Determine the [X, Y] coordinate at the center of the cell enclosing the given text.  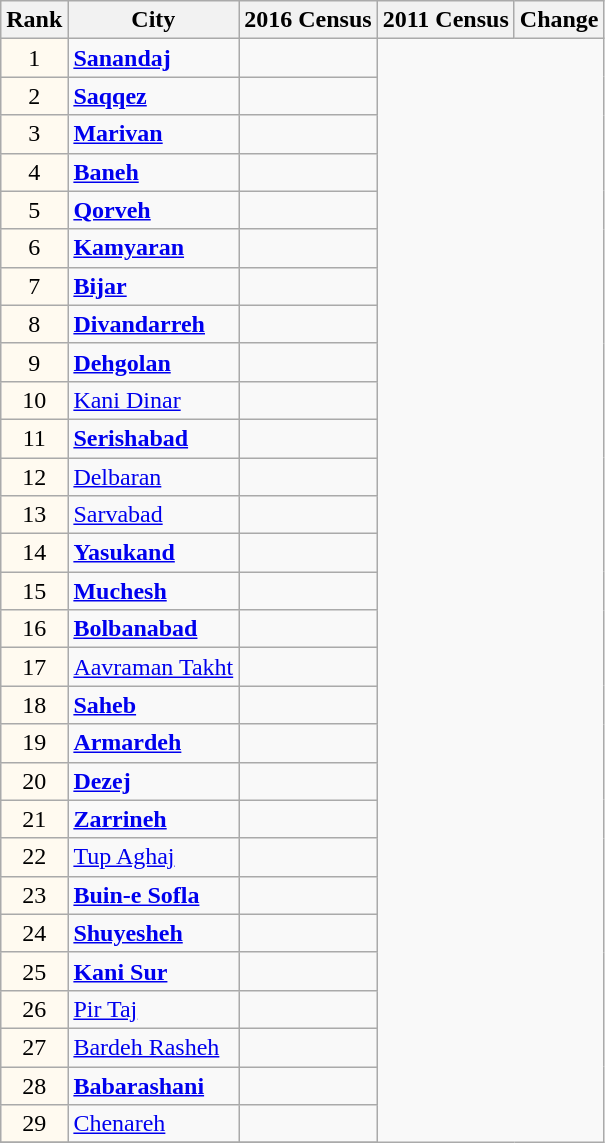
Babarashani [154, 1085]
Dehgolan [154, 362]
22 [34, 857]
20 [34, 781]
8 [34, 324]
Baneh [154, 172]
Serishabad [154, 438]
Pir Taj [154, 1009]
16 [34, 629]
17 [34, 667]
6 [34, 248]
Muchesh [154, 591]
18 [34, 705]
Aavraman Takht [154, 667]
2 [34, 96]
26 [34, 1009]
Delbaran [154, 477]
2016 Census [308, 20]
Chenareh [154, 1124]
Kamyaran [154, 248]
12 [34, 477]
13 [34, 515]
24 [34, 933]
Bijar [154, 286]
7 [34, 286]
28 [34, 1085]
Tup Aghaj [154, 857]
Buin-e Sofla [154, 895]
Zarrineh [154, 819]
29 [34, 1124]
City [154, 20]
27 [34, 1047]
9 [34, 362]
3 [34, 134]
25 [34, 971]
1 [34, 58]
Qorveh [154, 210]
21 [34, 819]
Bolbanabad [154, 629]
Rank [34, 20]
Kani Sur [154, 971]
15 [34, 591]
Saqqez [154, 96]
11 [34, 438]
2011 Census [446, 20]
5 [34, 210]
Shuyesheh [154, 933]
Kani Dinar [154, 400]
Sarvabad [154, 515]
Change [559, 20]
4 [34, 172]
Dezej [154, 781]
Sanandaj [154, 58]
Bardeh Rasheh [154, 1047]
10 [34, 400]
23 [34, 895]
Saheb [154, 705]
19 [34, 743]
Marivan [154, 134]
Armardeh [154, 743]
Yasukand [154, 553]
Divandarreh [154, 324]
14 [34, 553]
